Determine the [x, y] coordinate at the center of the cell enclosing the given text.  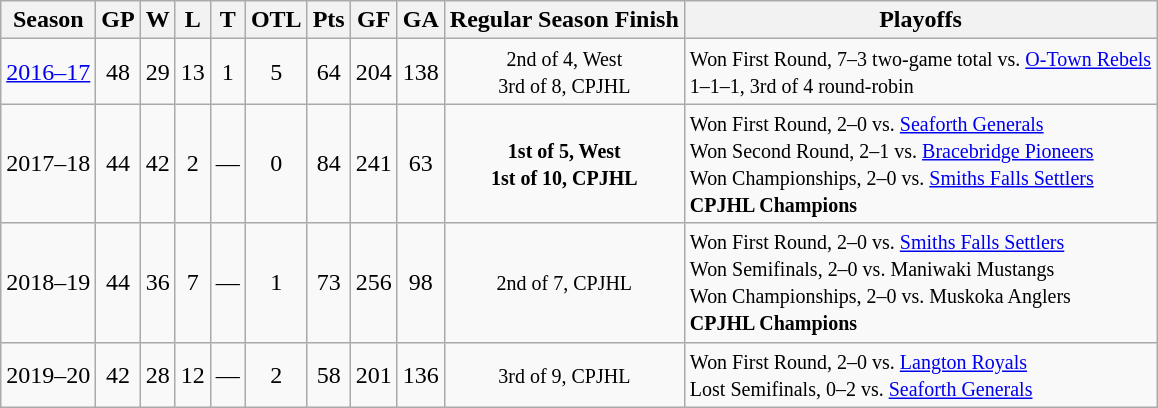
58 [328, 374]
201 [374, 374]
2nd of 4, West3rd of 8, CPJHL [564, 72]
Playoffs [920, 20]
2016–17 [48, 72]
241 [374, 164]
GF [374, 20]
48 [118, 72]
138 [420, 72]
W [158, 20]
2018–19 [48, 282]
5 [276, 72]
Won First Round, 2–0 vs. Langton RoyalsLost Semifinals, 0–2 vs. Seaforth Generals [920, 374]
136 [420, 374]
GP [118, 20]
OTL [276, 20]
T [228, 20]
73 [328, 282]
0 [276, 164]
84 [328, 164]
64 [328, 72]
28 [158, 374]
Won First Round, 7–3 two-game total vs. O-Town Rebels1–1–1, 3rd of 4 round-robin [920, 72]
1st of 5, West1st of 10, CPJHL [564, 164]
2019–20 [48, 374]
256 [374, 282]
Regular Season Finish [564, 20]
L [192, 20]
12 [192, 374]
Season [48, 20]
63 [420, 164]
2017–18 [48, 164]
Pts [328, 20]
GA [420, 20]
13 [192, 72]
204 [374, 72]
7 [192, 282]
36 [158, 282]
2nd of 7, CPJHL [564, 282]
3rd of 9, CPJHL [564, 374]
Won First Round, 2–0 vs. Smiths Falls SettlersWon Semifinals, 2–0 vs. Maniwaki MustangsWon Championships, 2–0 vs. Muskoka AnglersCPJHL Champions [920, 282]
98 [420, 282]
29 [158, 72]
